Search for the cell housing the specified text and yield its [x, y] center coordinate. 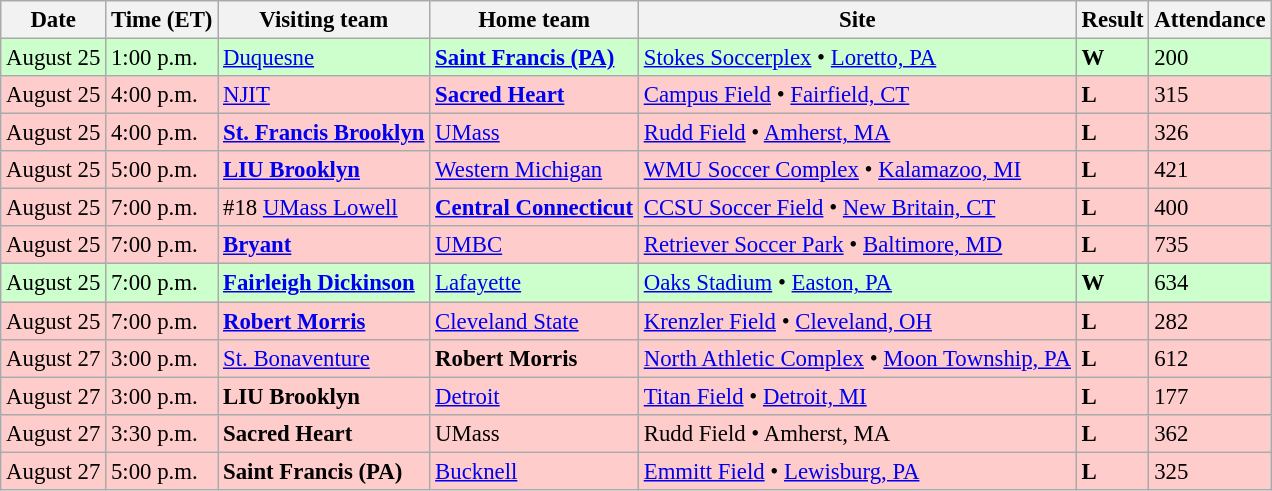
Titan Field • Detroit, MI [857, 396]
Site [857, 20]
UMBC [534, 245]
Detroit [534, 396]
Emmitt Field • Lewisburg, PA [857, 471]
Lafayette [534, 283]
282 [1210, 321]
Retriever Soccer Park • Baltimore, MD [857, 245]
634 [1210, 283]
400 [1210, 208]
177 [1210, 396]
Duquesne [324, 58]
Bucknell [534, 471]
Time (ET) [162, 20]
Attendance [1210, 20]
Result [1112, 20]
Home team [534, 20]
Bryant [324, 245]
326 [1210, 133]
North Athletic Complex • Moon Township, PA [857, 358]
Krenzler Field • Cleveland, OH [857, 321]
735 [1210, 245]
1:00 p.m. [162, 58]
St. Bonaventure [324, 358]
CCSU Soccer Field • New Britain, CT [857, 208]
612 [1210, 358]
Campus Field • Fairfield, CT [857, 95]
Stokes Soccerplex • Loretto, PA [857, 58]
#18 UMass Lowell [324, 208]
325 [1210, 471]
362 [1210, 433]
St. Francis Brooklyn [324, 133]
Western Michigan [534, 170]
3:30 p.m. [162, 433]
NJIT [324, 95]
Fairleigh Dickinson [324, 283]
315 [1210, 95]
200 [1210, 58]
421 [1210, 170]
WMU Soccer Complex • Kalamazoo, MI [857, 170]
Oaks Stadium • Easton, PA [857, 283]
Date [54, 20]
Visiting team [324, 20]
Central Connecticut [534, 208]
Cleveland State [534, 321]
